Capture the cell that displays the provided text and extract its (X, Y) central coordinate. 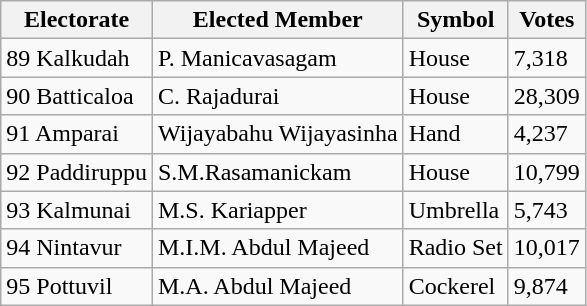
C. Rajadurai (278, 96)
93 Kalmunai (77, 210)
7,318 (546, 58)
Umbrella (456, 210)
Symbol (456, 20)
92 Paddiruppu (77, 172)
28,309 (546, 96)
P. Manicavasagam (278, 58)
S.M.Rasamanickam (278, 172)
Electorate (77, 20)
5,743 (546, 210)
91 Amparai (77, 134)
Radio Set (456, 248)
94 Nintavur (77, 248)
9,874 (546, 286)
Hand (456, 134)
M.A. Abdul Majeed (278, 286)
95 Pottuvil (77, 286)
90 Batticaloa (77, 96)
10,799 (546, 172)
4,237 (546, 134)
Wijayabahu Wijayasinha (278, 134)
Elected Member (278, 20)
89 Kalkudah (77, 58)
Cockerel (456, 286)
M.I.M. Abdul Majeed (278, 248)
M.S. Kariapper (278, 210)
10,017 (546, 248)
Votes (546, 20)
